Pinpoint the cell where the given text exists, returning its [X, Y] midpoint coordinate. 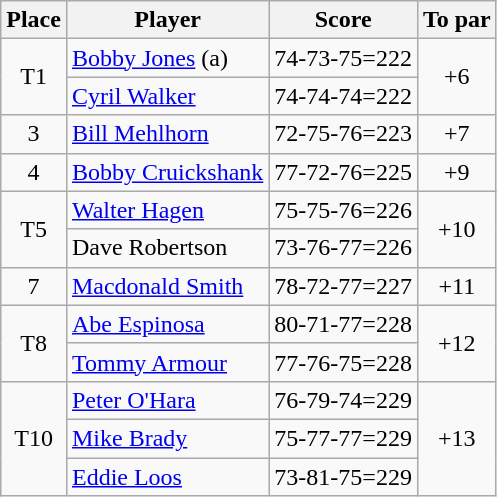
73-76-77=226 [344, 248]
74-74-74=222 [344, 96]
+7 [456, 134]
3 [34, 134]
Bill Mehlhorn [167, 134]
75-77-77=229 [344, 438]
78-72-77=227 [344, 286]
Bobby Cruickshank [167, 172]
Player [167, 20]
To par [456, 20]
Score [344, 20]
Cyril Walker [167, 96]
+11 [456, 286]
Place [34, 20]
Eddie Loos [167, 477]
+6 [456, 77]
Peter O'Hara [167, 400]
7 [34, 286]
Abe Espinosa [167, 324]
77-72-76=225 [344, 172]
+12 [456, 343]
+10 [456, 229]
Walter Hagen [167, 210]
T8 [34, 343]
T1 [34, 77]
75-75-76=226 [344, 210]
73-81-75=229 [344, 477]
T5 [34, 229]
+13 [456, 438]
4 [34, 172]
72-75-76=223 [344, 134]
Mike Brady [167, 438]
Macdonald Smith [167, 286]
80-71-77=228 [344, 324]
74-73-75=222 [344, 58]
T10 [34, 438]
77-76-75=228 [344, 362]
76-79-74=229 [344, 400]
Dave Robertson [167, 248]
Bobby Jones (a) [167, 58]
Tommy Armour [167, 362]
+9 [456, 172]
